From the cell containing the given text, extract its center point as (x, y) coordinate. 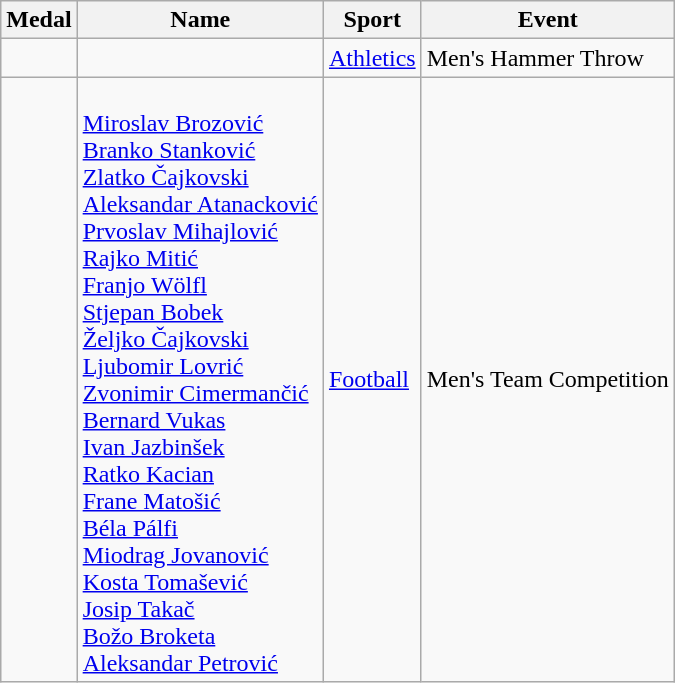
Football (372, 380)
Men's Team Competition (548, 380)
Medal (39, 20)
Name (200, 20)
Athletics (372, 58)
Men's Hammer Throw (548, 58)
Sport (372, 20)
Event (548, 20)
